Return the (X, Y) coordinate for the center point of the cell that contains the specified text.  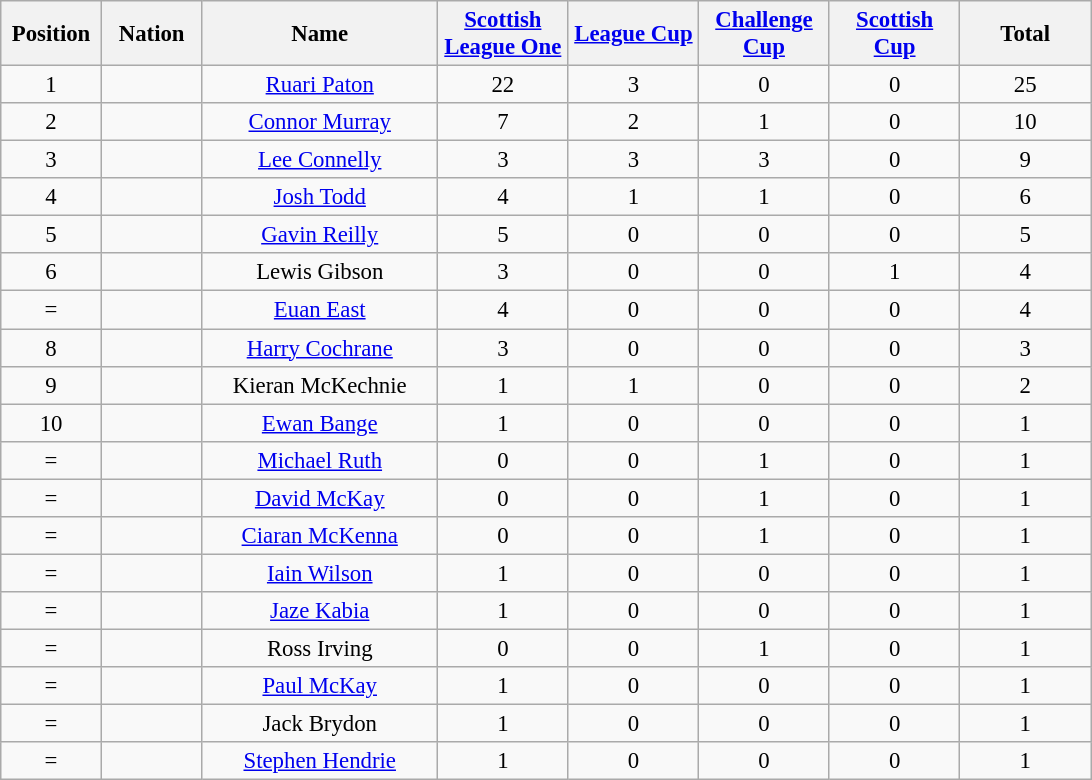
David McKay (320, 498)
Lee Connelly (320, 160)
22 (504, 85)
Stephen Hendrie (320, 761)
25 (1026, 85)
Name (320, 34)
7 (504, 122)
Connor Murray (320, 122)
Jack Brydon (320, 724)
Scottish Cup (894, 34)
Ciaran McKenna (320, 536)
Lewis Gibson (320, 273)
Harry Cochrane (320, 348)
Josh Todd (320, 197)
Michael Ruth (320, 460)
Gavin Reilly (320, 235)
8 (52, 348)
Kieran McKechnie (320, 385)
Euan East (320, 310)
Ewan Bange (320, 423)
Iain Wilson (320, 573)
Scottish League One (504, 34)
Ruari Paton (320, 85)
League Cup (634, 34)
Paul McKay (320, 686)
Jaze Kabia (320, 611)
Total (1026, 34)
Challenge Cup (764, 34)
Position (52, 34)
Ross Irving (320, 648)
Nation (152, 34)
